Locate the cell with the specified text and output its [x, y] center coordinate. 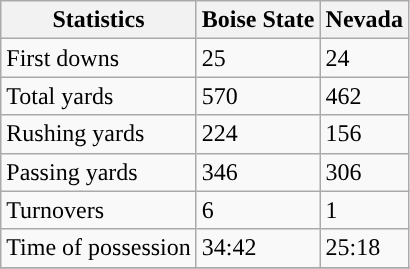
Time of possession [99, 248]
Passing yards [99, 172]
34:42 [258, 248]
24 [364, 58]
462 [364, 96]
306 [364, 172]
Nevada [364, 20]
156 [364, 134]
25:18 [364, 248]
Turnovers [99, 210]
Rushing yards [99, 134]
First downs [99, 58]
224 [258, 134]
6 [258, 210]
25 [258, 58]
346 [258, 172]
Statistics [99, 20]
570 [258, 96]
Boise State [258, 20]
Total yards [99, 96]
1 [364, 210]
